Provide the [X, Y] coordinate of the cell's center where the given text is located.  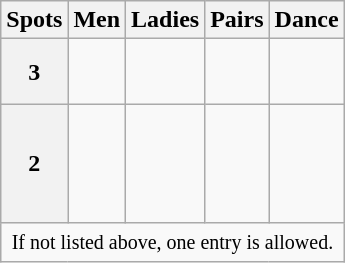
Ladies [166, 20]
3 [34, 72]
Men [97, 20]
Dance [306, 20]
2 [34, 164]
Pairs [237, 20]
If not listed above, one entry is allowed. [172, 242]
Spots [34, 20]
